Detect which cell encompasses the target text, then output its [x, y] center coordinate. 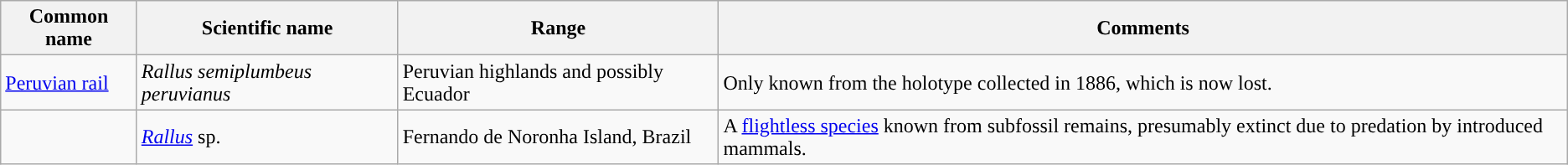
Rallus sp. [267, 137]
Fernando de Noronha Island, Brazil [558, 137]
Only known from the holotype collected in 1886, which is now lost. [1142, 82]
Range [558, 28]
Comments [1142, 28]
Rallus semiplumbeus peruvianus [267, 82]
Common name [69, 28]
Peruvian rail [69, 82]
A flightless species known from subfossil remains, presumably extinct due to predation by introduced mammals. [1142, 137]
Scientific name [267, 28]
Peruvian highlands and possibly Ecuador [558, 82]
